Return [x, y] of the center of cell containing provided text 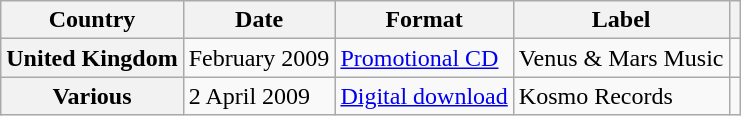
2 April 2009 [259, 96]
February 2009 [259, 58]
Format [424, 20]
Venus & Mars Music [621, 58]
Date [259, 20]
Label [621, 20]
United Kingdom [92, 58]
Kosmo Records [621, 96]
Digital download [424, 96]
Country [92, 20]
Various [92, 96]
Promotional CD [424, 58]
